For the text-containing cell, return its midpoint in [X, Y] coordinate format. 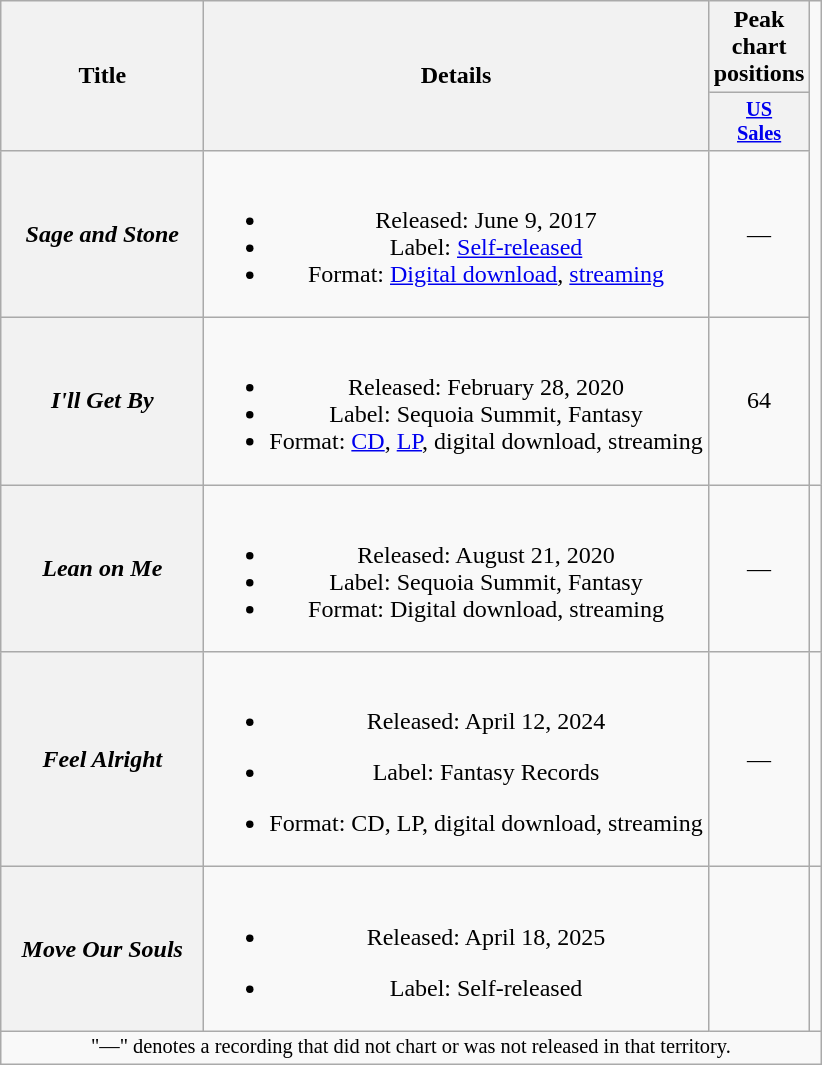
Details [456, 76]
Title [102, 76]
Lean on Me [102, 568]
I'll Get By [102, 402]
Peak chart positions [759, 47]
Sage and Stone [102, 234]
Released: April 12, 2024Label: Fantasy RecordsFormat: CD, LP, digital download, streaming [456, 760]
Released: June 9, 2017Label: Self-releasedFormat: Digital download, streaming [456, 234]
Released: February 28, 2020Label: Sequoia Summit, FantasyFormat: CD, LP, digital download, streaming [456, 402]
USSales [759, 122]
Feel Alright [102, 760]
Released: April 18, 2025Label: Self-released [456, 949]
"—" denotes a recording that did not chart or was not released in that territory. [411, 1048]
Released: August 21, 2020Label: Sequoia Summit, FantasyFormat: Digital download, streaming [456, 568]
Move Our Souls [102, 949]
64 [759, 402]
